Provide the (x, y) coordinate of the cell's center where the given text is located.  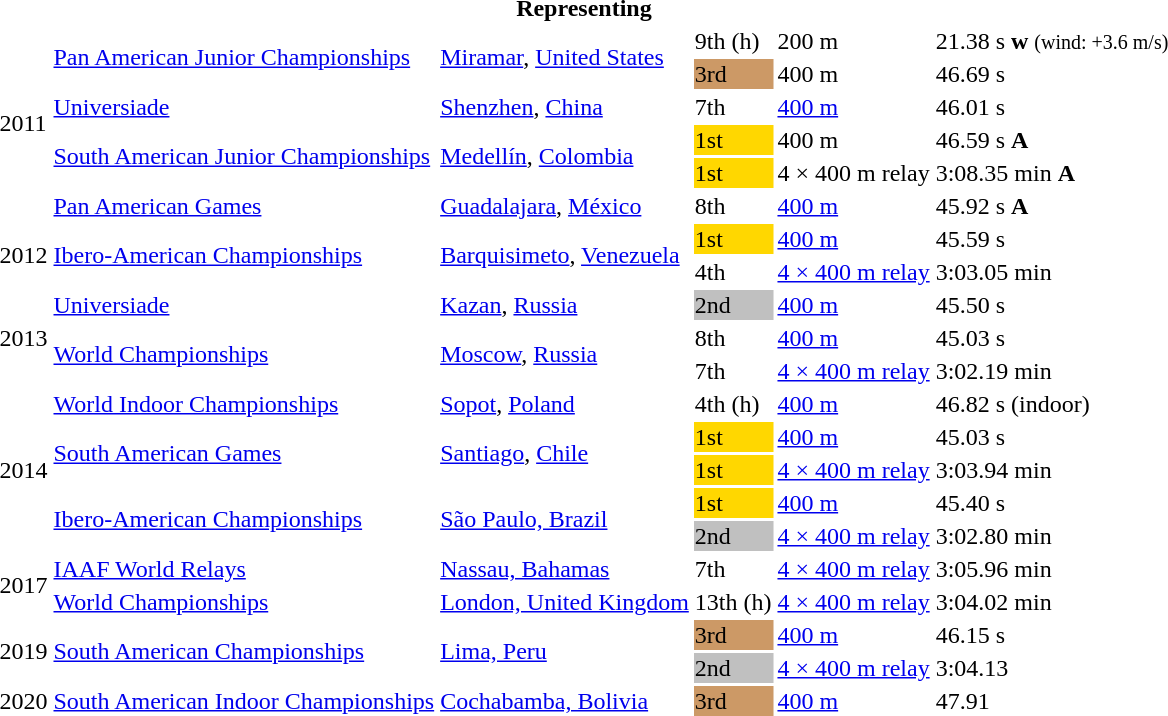
IAAF World Relays (244, 569)
9th (h) (733, 41)
Santiago, Chile (565, 454)
Medellín, Colombia (565, 156)
Kazan, Russia (565, 305)
Guadalajara, México (565, 206)
Nassau, Bahamas (565, 569)
Lima, Peru (565, 652)
Moscow, Russia (565, 354)
South American Junior Championships (244, 156)
South American Games (244, 454)
Barquisimeto, Venezuela (565, 256)
Sopot, Poland (565, 404)
Pan American Games (244, 206)
World Indoor Championships (244, 404)
13th (h) (733, 602)
London, United Kingdom (565, 602)
200 m (854, 41)
Shenzhen, China (565, 107)
Miramar, United States (565, 58)
South American Championships (244, 652)
Cochabamba, Bolivia (565, 701)
4th (733, 272)
Pan American Junior Championships (244, 58)
South American Indoor Championships (244, 701)
São Paulo, Brazil (565, 520)
4th (h) (733, 404)
